Locate the cell with the specified text and output its (x, y) center coordinate. 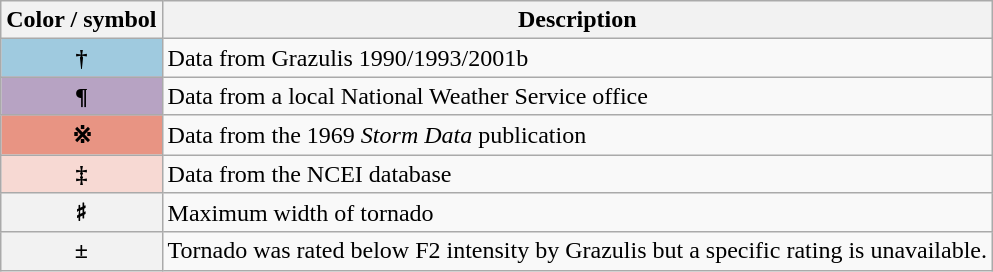
± (82, 251)
Data from the NCEI database (578, 173)
¶ (82, 96)
Description (578, 20)
♯ (82, 213)
Data from Grazulis 1990/1993/2001b (578, 58)
Maximum width of tornado (578, 213)
※ (82, 135)
Data from a local National Weather Service office (578, 96)
† (82, 58)
Tornado was rated below F2 intensity by Grazulis but a specific rating is unavailable. (578, 251)
‡ (82, 173)
Color / symbol (82, 20)
Data from the 1969 Storm Data publication (578, 135)
